Return the [X, Y] coordinate for the center point of the cell that contains the specified text.  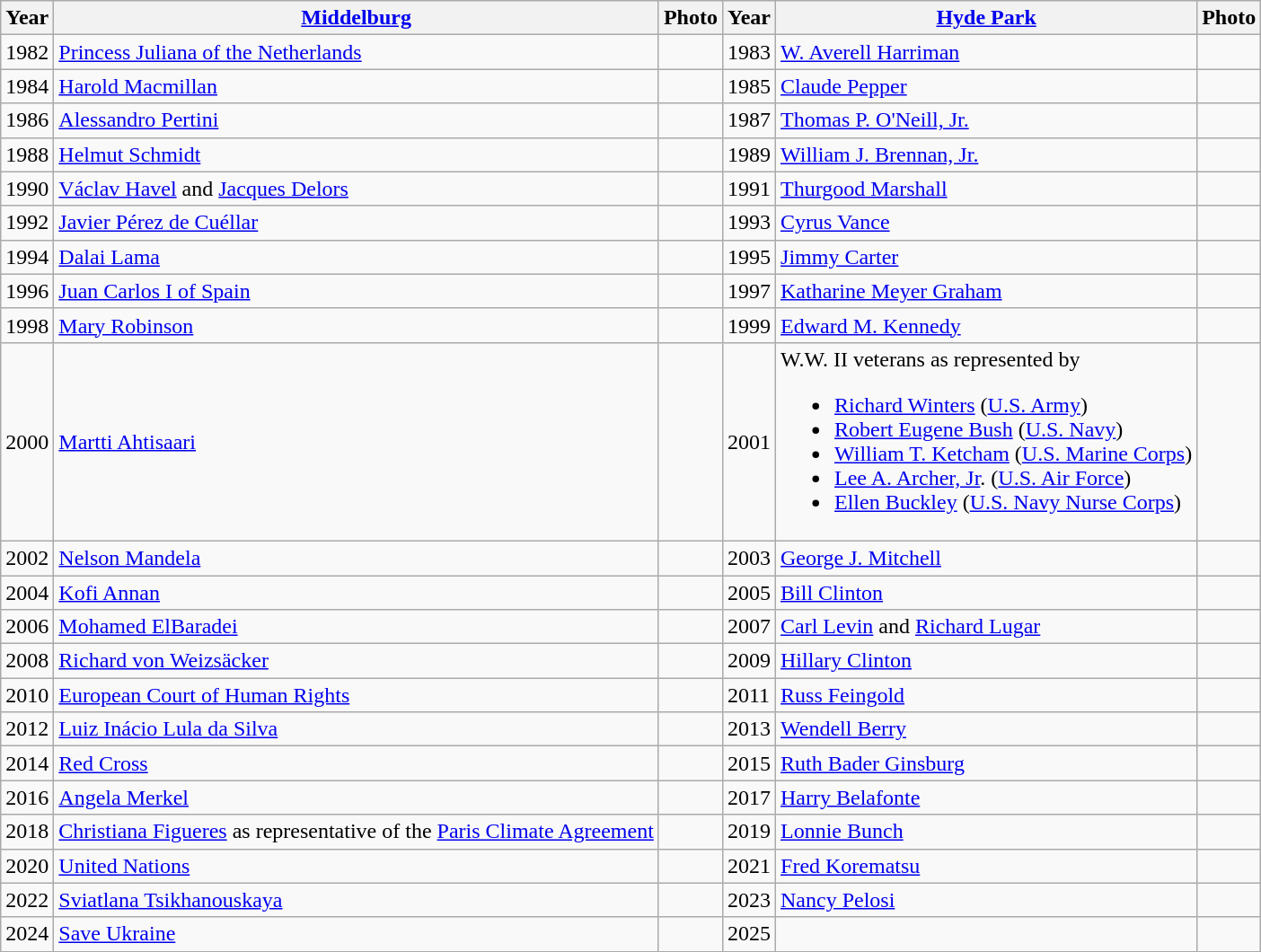
1982 [27, 52]
1994 [27, 257]
2007 [749, 627]
Javier Pérez de Cuéllar [357, 223]
Nelson Mandela [357, 558]
2002 [27, 558]
Katharine Meyer Graham [986, 291]
Edward M. Kennedy [986, 325]
2003 [749, 558]
1998 [27, 325]
2006 [27, 627]
Alessandro Pertini [357, 120]
2010 [27, 695]
2000 [27, 442]
1990 [27, 189]
2014 [27, 763]
Harold Macmillan [357, 86]
2001 [749, 442]
Thurgood Marshall [986, 189]
United Nations [357, 866]
Sviatlana Tsikhanouskaya [357, 900]
Mary Robinson [357, 325]
Claude Pepper [986, 86]
1995 [749, 257]
2011 [749, 695]
Martti Ahtisaari [357, 442]
2025 [749, 934]
Helmut Schmidt [357, 154]
Fred Korematsu [986, 866]
Cyrus Vance [986, 223]
Red Cross [357, 763]
2013 [749, 729]
Middelburg [357, 18]
1992 [27, 223]
2017 [749, 798]
Hyde Park [986, 18]
2008 [27, 661]
Richard von Weizsäcker [357, 661]
2020 [27, 866]
Christiana Figueres as representative of the Paris Climate Agreement [357, 832]
1988 [27, 154]
1987 [749, 120]
William J. Brennan, Jr. [986, 154]
Princess Juliana of the Netherlands [357, 52]
1996 [27, 291]
2009 [749, 661]
Dalai Lama [357, 257]
Nancy Pelosi [986, 900]
1985 [749, 86]
1993 [749, 223]
W. Averell Harriman [986, 52]
Ruth Bader Ginsburg [986, 763]
2024 [27, 934]
2023 [749, 900]
Jimmy Carter [986, 257]
2004 [27, 592]
George J. Mitchell [986, 558]
Lonnie Bunch [986, 832]
2005 [749, 592]
Harry Belafonte [986, 798]
Angela Merkel [357, 798]
2021 [749, 866]
1997 [749, 291]
2018 [27, 832]
2019 [749, 832]
Carl Levin and Richard Lugar [986, 627]
Mohamed ElBaradei [357, 627]
Thomas P. O'Neill, Jr. [986, 120]
1984 [27, 86]
Hillary Clinton [986, 661]
1991 [749, 189]
Wendell Berry [986, 729]
Luiz Inácio Lula da Silva [357, 729]
European Court of Human Rights [357, 695]
Bill Clinton [986, 592]
2015 [749, 763]
Save Ukraine [357, 934]
Juan Carlos I of Spain [357, 291]
2022 [27, 900]
Russ Feingold [986, 695]
Kofi Annan [357, 592]
2016 [27, 798]
1986 [27, 120]
Václav Havel and Jacques Delors [357, 189]
1989 [749, 154]
1999 [749, 325]
1983 [749, 52]
2012 [27, 729]
